Scan for the cell matching the given text and deliver its (X, Y) coordinate at center. 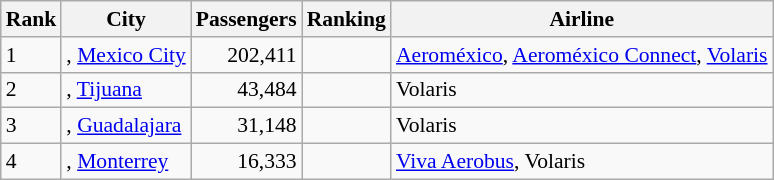
Passengers (246, 19)
Airline (582, 19)
31,148 (246, 126)
Viva Aerobus, Volaris (582, 162)
16,333 (246, 162)
, Mexico City (126, 55)
4 (32, 162)
Ranking (346, 19)
3 (32, 126)
Aeroméxico, Aeroméxico Connect, Volaris (582, 55)
, Monterrey (126, 162)
, Guadalajara (126, 126)
City (126, 19)
2 (32, 90)
202,411 (246, 55)
43,484 (246, 90)
1 (32, 55)
Rank (32, 19)
, Tijuana (126, 90)
